Extract the (X, Y) coordinate from the center of the cell holding the provided text.  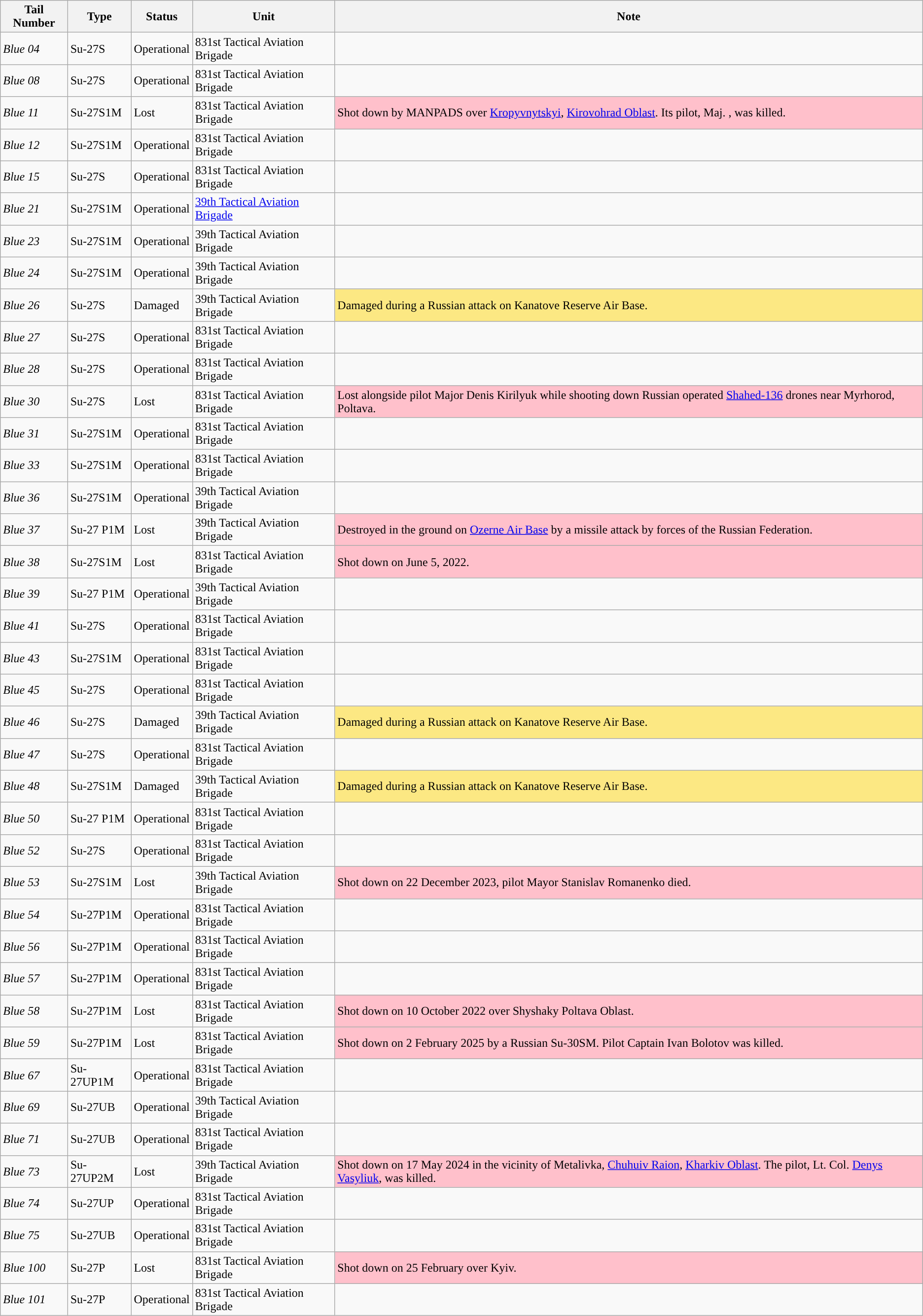
Blue 23 (34, 241)
Lost alongside pilot Major Denis Kirilyuk while shooting down Russian operated Shahed-136 drones near Myrhorod, Poltava. (629, 401)
Blue 69 (34, 1107)
Shot down on 2 February 2025 by a Russian Su-30SM. Pilot Captain Ivan Bolotov was killed. (629, 1043)
Shot down on June 5, 2022. (629, 562)
Shot down on 10 October 2022 over Shyshaky Poltava Oblast. (629, 1011)
Shot down on 22 December 2023, pilot Mayor Stanislav Romanenko died. (629, 883)
Destroyed in the ground on Ozerne Air Base by a missile attack by forces of the Russian Federation. (629, 530)
Blue 11 (34, 112)
Shot down on 17 May 2024 in the vicinity of Metalivka, Chuhuiv Raion, Kharkiv Oblast. The pilot, Lt. Col. Denys Vasyliuk, was killed. (629, 1172)
Blue 15 (34, 177)
Blue 53 (34, 883)
Blue 26 (34, 305)
Blue 100 (34, 1267)
Note (629, 17)
Su-27UP2M (100, 1172)
Su-27UP1M (100, 1075)
Status (162, 17)
Blue 74 (34, 1203)
Blue 71 (34, 1139)
Blue 28 (34, 369)
Blue 52 (34, 850)
Tail Number (34, 17)
Blue 31 (34, 434)
Blue 56 (34, 947)
Blue 73 (34, 1172)
Blue 12 (34, 145)
Blue 46 (34, 722)
Blue 101 (34, 1300)
Blue 48 (34, 786)
Blue 54 (34, 914)
Blue 50 (34, 818)
Blue 43 (34, 658)
Blue 57 (34, 979)
Blue 45 (34, 690)
Su-27UP (100, 1203)
Blue 30 (34, 401)
Unit (263, 17)
Blue 21 (34, 209)
Blue 67 (34, 1075)
Blue 39 (34, 594)
Blue 38 (34, 562)
Blue 33 (34, 465)
Blue 27 (34, 337)
Type (100, 17)
Blue 41 (34, 626)
Blue 47 (34, 754)
Shot down on 25 February over Kyiv. (629, 1267)
Blue 36 (34, 498)
Blue 04 (34, 48)
Blue 08 (34, 81)
Blue 75 (34, 1236)
Blue 37 (34, 530)
Shot down by MANPADS over Kropyvnytskyi, Kirovohrad Oblast. Its pilot, Maj. , was killed. (629, 112)
Blue 58 (34, 1011)
Blue 59 (34, 1043)
Blue 24 (34, 273)
